Pinpoint the cell where the given text exists, returning its [X, Y] midpoint coordinate. 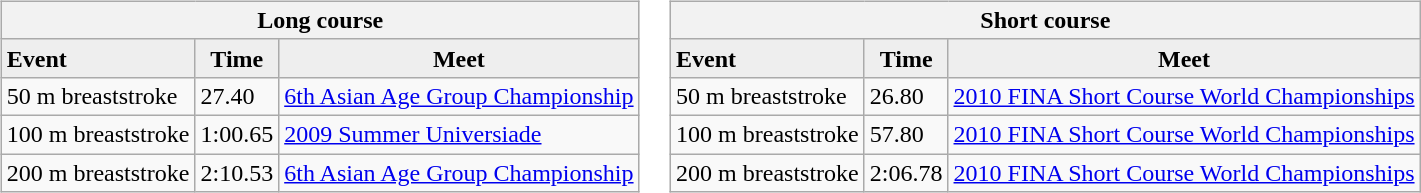
2:06.78 [906, 173]
Short course [1046, 20]
2009 Summer Universiade [459, 134]
57.80 [906, 134]
26.80 [906, 96]
2:10.53 [237, 173]
Long course [320, 20]
1:00.65 [237, 134]
27.40 [237, 96]
